Extract the (X, Y) coordinate from the center of the cell holding the provided text.  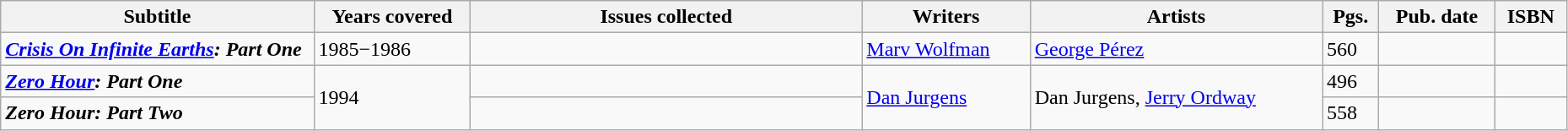
Subtitle (157, 17)
Marv Wolfman (946, 49)
1994 (392, 97)
Writers (946, 17)
George Pérez (1176, 49)
Pub. date (1437, 17)
Dan Jurgens (946, 97)
1985−1986 (392, 49)
Zero Hour: Part Two (157, 113)
Crisis On Infinite Earths: Part One (157, 49)
Zero Hour: Part One (157, 81)
Issues collected (666, 17)
496 (1351, 81)
560 (1351, 49)
Artists (1176, 17)
ISBN (1530, 17)
Dan Jurgens, Jerry Ordway (1176, 97)
Years covered (392, 17)
558 (1351, 113)
Pgs. (1351, 17)
